Capture the cell that displays the provided text and extract its [x, y] central coordinate. 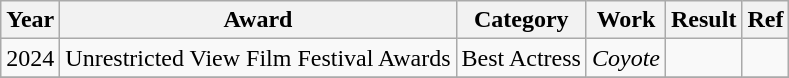
Best Actress [521, 58]
Work [626, 20]
Award [258, 20]
Category [521, 20]
2024 [30, 58]
Ref [766, 20]
Result [704, 20]
Unrestricted View Film Festival Awards [258, 58]
Coyote [626, 58]
Year [30, 20]
